For the text-containing cell, return its midpoint in (x, y) coordinate format. 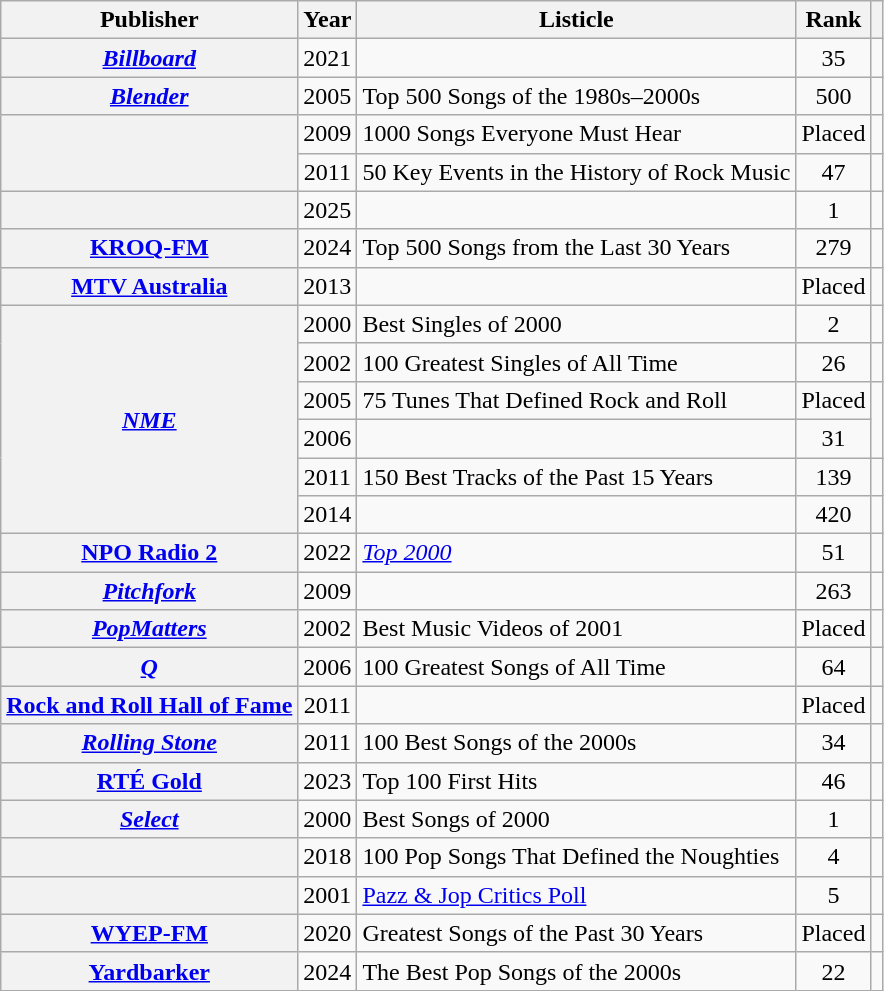
Yardbarker (150, 971)
MTV Australia (150, 286)
RTÉ Gold (150, 781)
2023 (328, 781)
100 Greatest Singles of All Time (576, 362)
100 Greatest Songs of All Time (576, 667)
35 (834, 58)
NME (150, 419)
Blender (150, 96)
51 (834, 553)
The Best Pop Songs of the 2000s (576, 971)
NPO Radio 2 (150, 553)
4 (834, 857)
150 Best Tracks of the Past 15 Years (576, 477)
Best Music Videos of 2001 (576, 629)
1000 Songs Everyone Must Hear (576, 134)
2001 (328, 895)
50 Key Events in the History of Rock Music (576, 172)
WYEP-FM (150, 933)
Q (150, 667)
Pazz & Jop Critics Poll (576, 895)
Top 100 First Hits (576, 781)
Publisher (150, 20)
Listicle (576, 20)
2025 (328, 210)
22 (834, 971)
2022 (328, 553)
46 (834, 781)
420 (834, 515)
5 (834, 895)
Year (328, 20)
Best Singles of 2000 (576, 324)
100 Pop Songs That Defined the Noughties (576, 857)
KROQ-FM (150, 248)
64 (834, 667)
Top 2000 (576, 553)
Top 500 Songs of the 1980s–2000s (576, 96)
2020 (328, 933)
Billboard (150, 58)
2 (834, 324)
2021 (328, 58)
Rock and Roll Hall of Fame (150, 705)
PopMatters (150, 629)
263 (834, 591)
26 (834, 362)
279 (834, 248)
500 (834, 96)
31 (834, 438)
Greatest Songs of the Past 30 Years (576, 933)
2013 (328, 286)
2018 (328, 857)
34 (834, 743)
139 (834, 477)
100 Best Songs of the 2000s (576, 743)
2014 (328, 515)
Select (150, 819)
Rolling Stone (150, 743)
Best Songs of 2000 (576, 819)
Pitchfork (150, 591)
Rank (834, 20)
75 Tunes That Defined Rock and Roll (576, 400)
47 (834, 172)
Top 500 Songs from the Last 30 Years (576, 248)
